Identify which cell holds the provided text, then report its (X, Y) central coordinate. 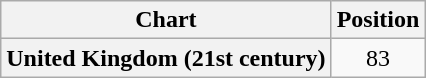
Chart (166, 20)
United Kingdom (21st century) (166, 58)
Position (378, 20)
83 (378, 58)
